Find where the given text appears and provide that cell's center as [x, y] coordinate. 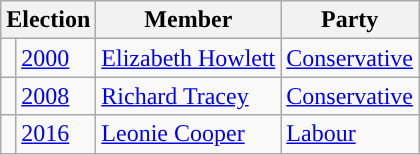
2016 [56, 134]
Election [48, 20]
Member [188, 20]
Party [350, 20]
2000 [56, 58]
Labour [350, 134]
Leonie Cooper [188, 134]
2008 [56, 96]
Elizabeth Howlett [188, 58]
Richard Tracey [188, 96]
